Output the [x, y] coordinate of the center of the cell containing the given text.  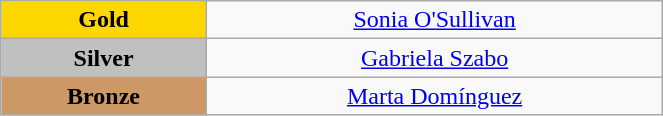
Silver [104, 58]
Gold [104, 20]
Sonia O'Sullivan [434, 20]
Marta Domínguez [434, 96]
Bronze [104, 96]
Gabriela Szabo [434, 58]
